Output the [x, y] coordinate of the center of the cell containing the given text.  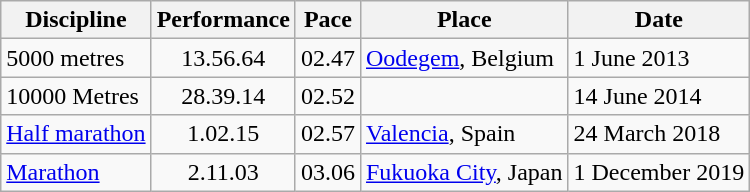
Marathon [76, 172]
Date [659, 20]
2.11.03 [223, 172]
03.06 [328, 172]
Fukuoka City, Japan [464, 172]
10000 Metres [76, 96]
02.57 [328, 134]
1 June 2013 [659, 58]
Performance [223, 20]
1.02.15 [223, 134]
02.52 [328, 96]
Oodegem, Belgium [464, 58]
28.39.14 [223, 96]
02.47 [328, 58]
Valencia, Spain [464, 134]
5000 metres [76, 58]
Place [464, 20]
24 March 2018 [659, 134]
Pace [328, 20]
14 June 2014 [659, 96]
Half marathon [76, 134]
13.56.64 [223, 58]
1 December 2019 [659, 172]
Discipline [76, 20]
